Search for the cell housing the specified text and yield its (X, Y) center coordinate. 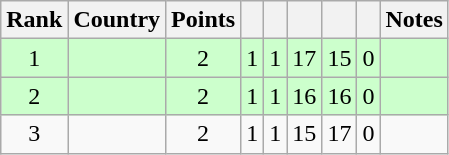
Notes (414, 20)
Country (117, 20)
Points (204, 20)
Rank (34, 20)
3 (34, 134)
